Return the [x, y] coordinate for the center point of the cell that contains the specified text.  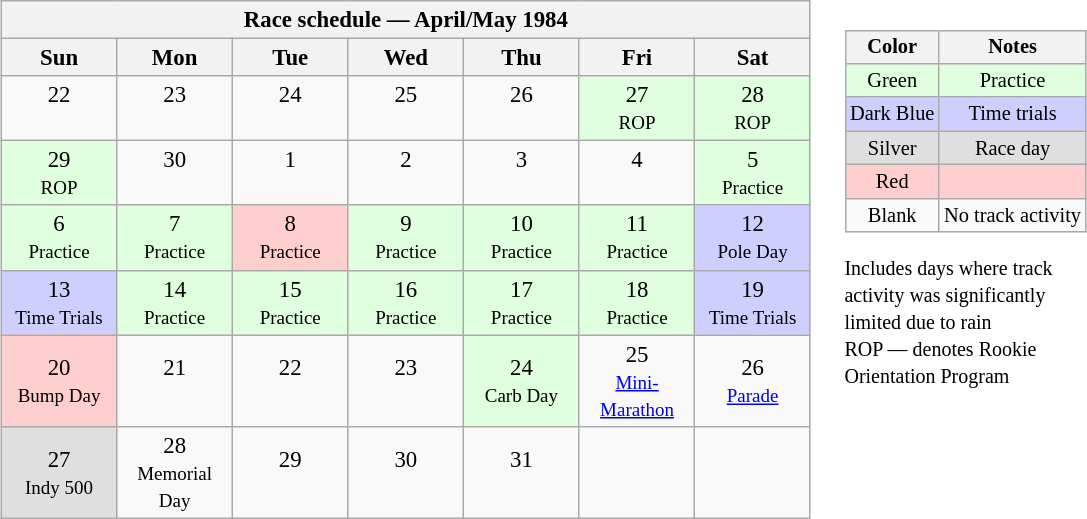
2 [406, 174]
Mon [175, 58]
8Practice [290, 238]
5Practice [753, 174]
Sat [753, 58]
Race schedule — April/May 1984 [406, 20]
Red [892, 182]
19Time Trials [753, 302]
28ROP [753, 108]
1 [290, 174]
Green [892, 81]
20Bump Day [59, 381]
24Carb Day [522, 381]
10Practice [522, 238]
Color [892, 47]
Wed [406, 58]
11Practice [637, 238]
24 [290, 108]
25Mini-Marathon [637, 381]
16Practice [406, 302]
3 [522, 174]
31 [522, 472]
13Time Trials [59, 302]
17Practice [522, 302]
26Parade [753, 381]
Notes [1012, 47]
28Memorial Day [175, 472]
Thu [522, 58]
15Practice [290, 302]
26 [522, 108]
Blank [892, 215]
Dark Blue [892, 114]
Fri [637, 58]
Tue [290, 58]
12Pole Day [753, 238]
Practice [1012, 81]
No track activity [1012, 215]
9Practice [406, 238]
27Indy 500 [59, 472]
27ROP [637, 108]
25 [406, 108]
29ROP [59, 174]
Silver [892, 148]
6Practice [59, 238]
29 [290, 472]
18Practice [637, 302]
7Practice [175, 238]
Race day [1012, 148]
14Practice [175, 302]
21 [175, 381]
4 [637, 174]
Sun [59, 58]
Time trials [1012, 114]
